Extract the (X, Y) coordinate from the center of the cell holding the provided text.  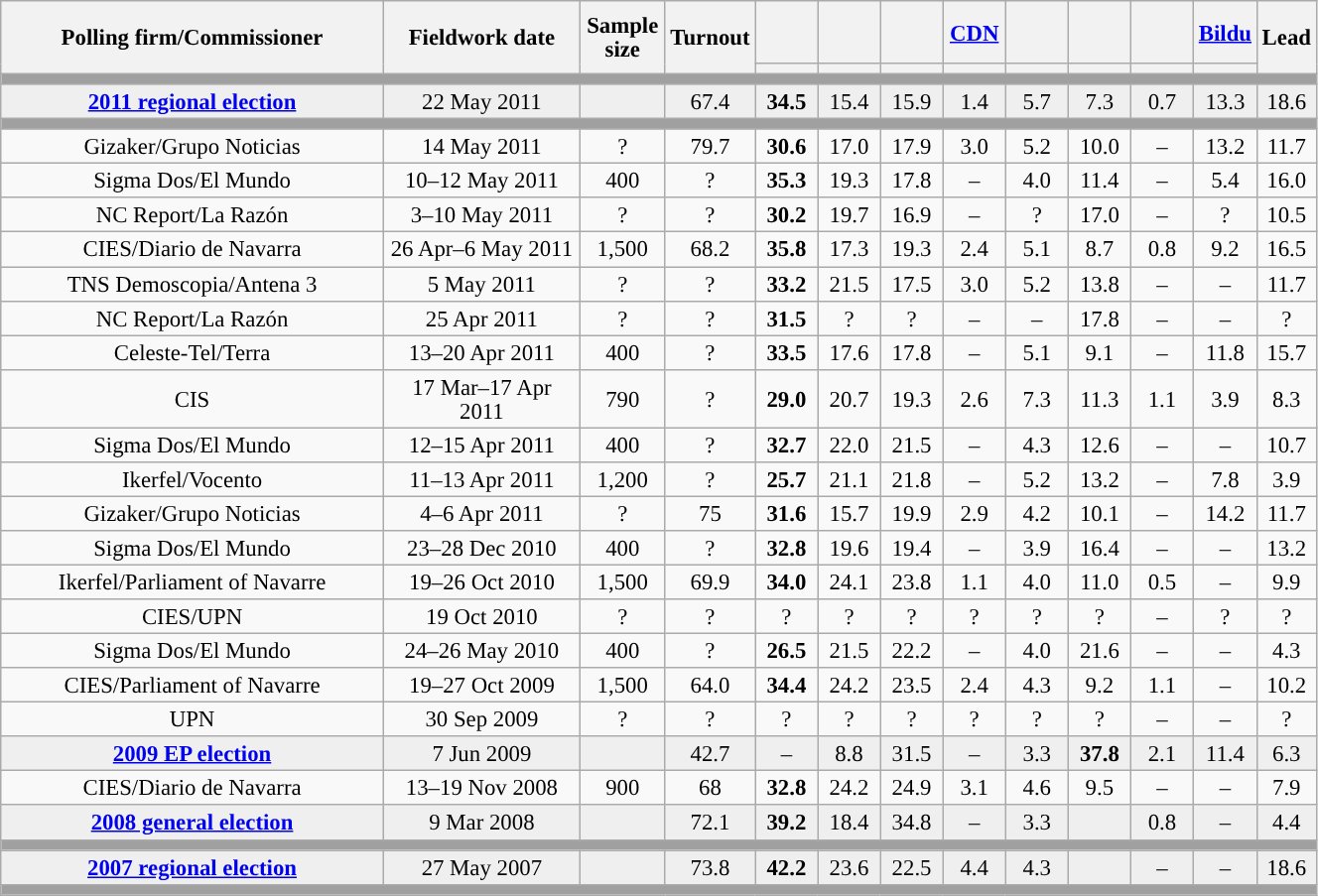
34.0 (786, 581)
23.5 (911, 685)
14.2 (1225, 514)
CIES/Parliament of Navarre (193, 685)
14 May 2011 (481, 147)
24.1 (850, 581)
15.9 (911, 101)
34.5 (786, 101)
9.9 (1286, 581)
16.5 (1286, 250)
Turnout (711, 38)
25.7 (786, 480)
6.3 (1286, 754)
31.6 (786, 514)
CIES/UPN (193, 617)
5 May 2011 (481, 284)
22.2 (911, 651)
26 Apr–6 May 2011 (481, 250)
64.0 (711, 685)
22 May 2011 (481, 101)
8.8 (850, 754)
22.0 (850, 445)
9 Mar 2008 (481, 824)
CDN (975, 32)
27 May 2007 (481, 867)
2007 regional election (193, 867)
30.2 (786, 216)
21.8 (911, 480)
19.6 (850, 548)
24.9 (911, 788)
10.1 (1100, 514)
29.0 (786, 399)
4–6 Apr 2011 (481, 514)
19–27 Oct 2009 (481, 685)
Ikerfel/Parliament of Navarre (193, 581)
15.4 (850, 101)
10.7 (1286, 445)
8.7 (1100, 250)
35.8 (786, 250)
33.2 (786, 284)
21.6 (1100, 651)
2.1 (1161, 754)
19.7 (850, 216)
0.5 (1161, 581)
TNS Demoscopia/Antena 3 (193, 284)
20.7 (850, 399)
790 (622, 399)
19.4 (911, 548)
37.8 (1100, 754)
22.5 (911, 867)
8.3 (1286, 399)
11.8 (1225, 353)
13–19 Nov 2008 (481, 788)
68.2 (711, 250)
17 Mar–17 Apr 2011 (481, 399)
2.6 (975, 399)
10.5 (1286, 216)
18.4 (850, 824)
1.4 (975, 101)
2.9 (975, 514)
1,200 (622, 480)
26.5 (786, 651)
69.9 (711, 581)
68 (711, 788)
17.3 (850, 250)
11–13 Apr 2011 (481, 480)
16.9 (911, 216)
23.6 (850, 867)
19–26 Oct 2010 (481, 581)
23–28 Dec 2010 (481, 548)
4.6 (1036, 788)
32.7 (786, 445)
3–10 May 2011 (481, 216)
7.8 (1225, 480)
35.3 (786, 181)
7 Jun 2009 (481, 754)
39.2 (786, 824)
25 Apr 2011 (481, 318)
42.7 (711, 754)
16.0 (1286, 181)
Celeste-Tel/Terra (193, 353)
23.8 (911, 581)
13.8 (1100, 284)
10–12 May 2011 (481, 181)
2009 EP election (193, 754)
4.2 (1036, 514)
3.1 (975, 788)
13.3 (1225, 101)
CIS (193, 399)
72.1 (711, 824)
34.4 (786, 685)
2008 general election (193, 824)
79.7 (711, 147)
11.0 (1100, 581)
21.1 (850, 480)
Lead (1286, 38)
75 (711, 514)
Sample size (622, 38)
33.5 (786, 353)
17.5 (911, 284)
19.9 (911, 514)
2011 regional election (193, 101)
9.5 (1100, 788)
10.2 (1286, 685)
Polling firm/Commissioner (193, 38)
12–15 Apr 2011 (481, 445)
17.9 (911, 147)
9.1 (1100, 353)
0.7 (1161, 101)
67.4 (711, 101)
5.4 (1225, 181)
24–26 May 2010 (481, 651)
12.6 (1100, 445)
19 Oct 2010 (481, 617)
Fieldwork date (481, 38)
Bildu (1225, 32)
10.0 (1100, 147)
16.4 (1100, 548)
13–20 Apr 2011 (481, 353)
Ikerfel/Vocento (193, 480)
11.3 (1100, 399)
30.6 (786, 147)
UPN (193, 720)
34.8 (911, 824)
5.7 (1036, 101)
900 (622, 788)
73.8 (711, 867)
30 Sep 2009 (481, 720)
17.6 (850, 353)
7.9 (1286, 788)
42.2 (786, 867)
